From the cell containing the given text, extract its center point as (X, Y) coordinate. 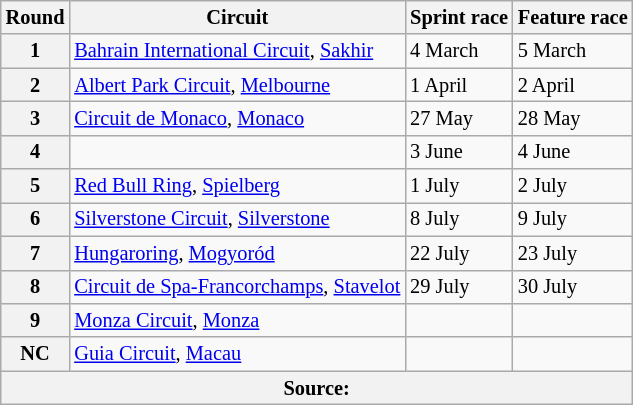
4 March (459, 51)
8 July (459, 219)
Circuit de Monaco, Monaco (237, 118)
Guia Circuit, Macau (237, 354)
2 (36, 85)
8 (36, 287)
29 July (459, 287)
27 May (459, 118)
Monza Circuit, Monza (237, 320)
7 (36, 253)
2 July (573, 186)
3 (36, 118)
5 (36, 186)
30 July (573, 287)
4 (36, 152)
Hungaroring, Mogyoród (237, 253)
Feature race (573, 17)
Circuit (237, 17)
2 April (573, 85)
Circuit de Spa-Francorchamps, Stavelot (237, 287)
Bahrain International Circuit, Sakhir (237, 51)
6 (36, 219)
1 April (459, 85)
1 (36, 51)
Round (36, 17)
5 March (573, 51)
Source: (317, 388)
23 July (573, 253)
9 July (573, 219)
1 July (459, 186)
Silverstone Circuit, Silverstone (237, 219)
NC (36, 354)
3 June (459, 152)
4 June (573, 152)
28 May (573, 118)
9 (36, 320)
22 July (459, 253)
Sprint race (459, 17)
Red Bull Ring, Spielberg (237, 186)
Albert Park Circuit, Melbourne (237, 85)
